Pinpoint the cell where the given text exists, returning its (X, Y) midpoint coordinate. 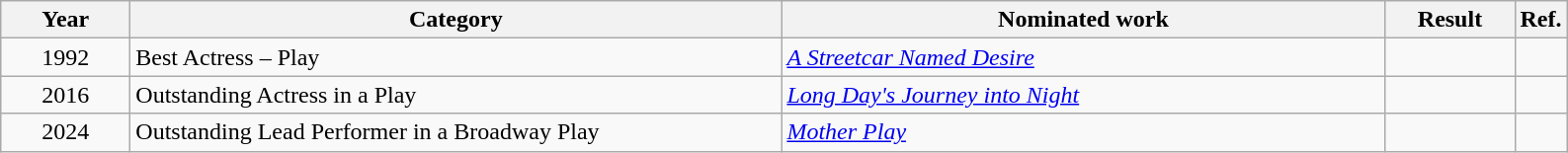
Nominated work (1083, 20)
1992 (65, 57)
A Streetcar Named Desire (1083, 57)
Year (65, 20)
Best Actress – Play (456, 57)
2024 (65, 132)
2016 (65, 95)
Long Day's Journey into Night (1083, 95)
Result (1450, 20)
Outstanding Actress in a Play (456, 95)
Category (456, 20)
Mother Play (1083, 132)
Outstanding Lead Performer in a Broadway Play (456, 132)
Ref. (1541, 20)
